Capture the cell that displays the provided text and extract its (x, y) central coordinate. 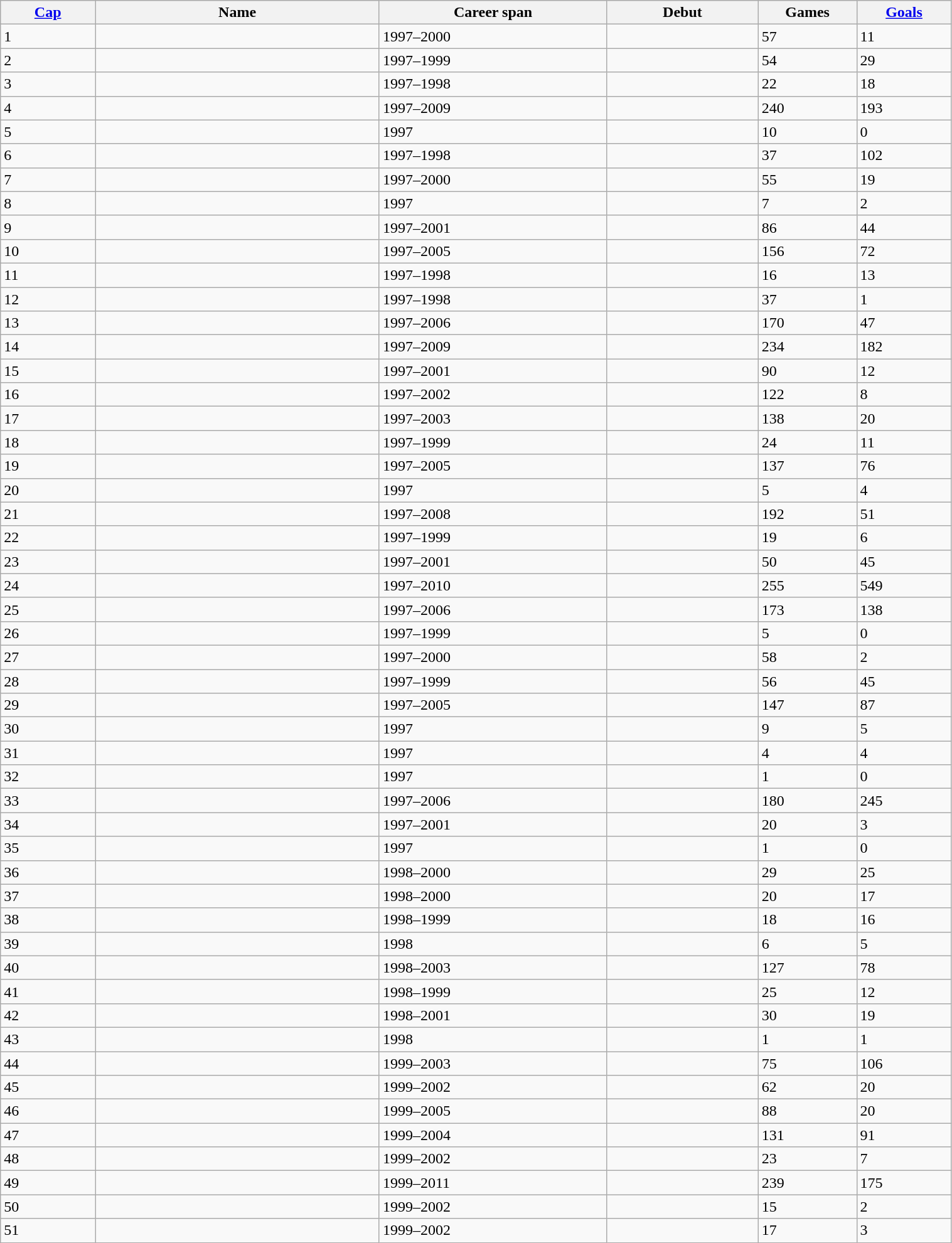
35 (48, 848)
192 (807, 514)
Cap (48, 13)
48 (48, 1159)
240 (807, 108)
87 (904, 705)
173 (807, 609)
40 (48, 968)
49 (48, 1183)
43 (48, 1039)
75 (807, 1064)
Debut (683, 13)
27 (48, 657)
26 (48, 633)
1997–2003 (493, 419)
56 (807, 681)
170 (807, 323)
106 (904, 1064)
21 (48, 514)
42 (48, 1015)
57 (807, 36)
175 (904, 1183)
62 (807, 1087)
549 (904, 585)
1998–2003 (493, 968)
14 (48, 347)
156 (807, 251)
122 (807, 395)
137 (807, 466)
Career span (493, 13)
39 (48, 944)
1997–2010 (493, 585)
1997–2002 (493, 395)
38 (48, 920)
88 (807, 1111)
72 (904, 251)
32 (48, 777)
33 (48, 801)
Goals (904, 13)
78 (904, 968)
1998–2001 (493, 1015)
1999–2005 (493, 1111)
76 (904, 466)
182 (904, 347)
58 (807, 657)
Name (237, 13)
239 (807, 1183)
193 (904, 108)
36 (48, 872)
102 (904, 156)
41 (48, 991)
31 (48, 753)
245 (904, 801)
1999–2004 (493, 1135)
46 (48, 1111)
90 (807, 371)
Games (807, 13)
234 (807, 347)
131 (807, 1135)
28 (48, 681)
255 (807, 585)
180 (807, 801)
1999–2011 (493, 1183)
34 (48, 824)
91 (904, 1135)
55 (807, 179)
54 (807, 60)
1999–2003 (493, 1064)
86 (807, 227)
127 (807, 968)
147 (807, 705)
1997–2008 (493, 514)
